Return the [X, Y] coordinate for the center point of the cell that contains the specified text.  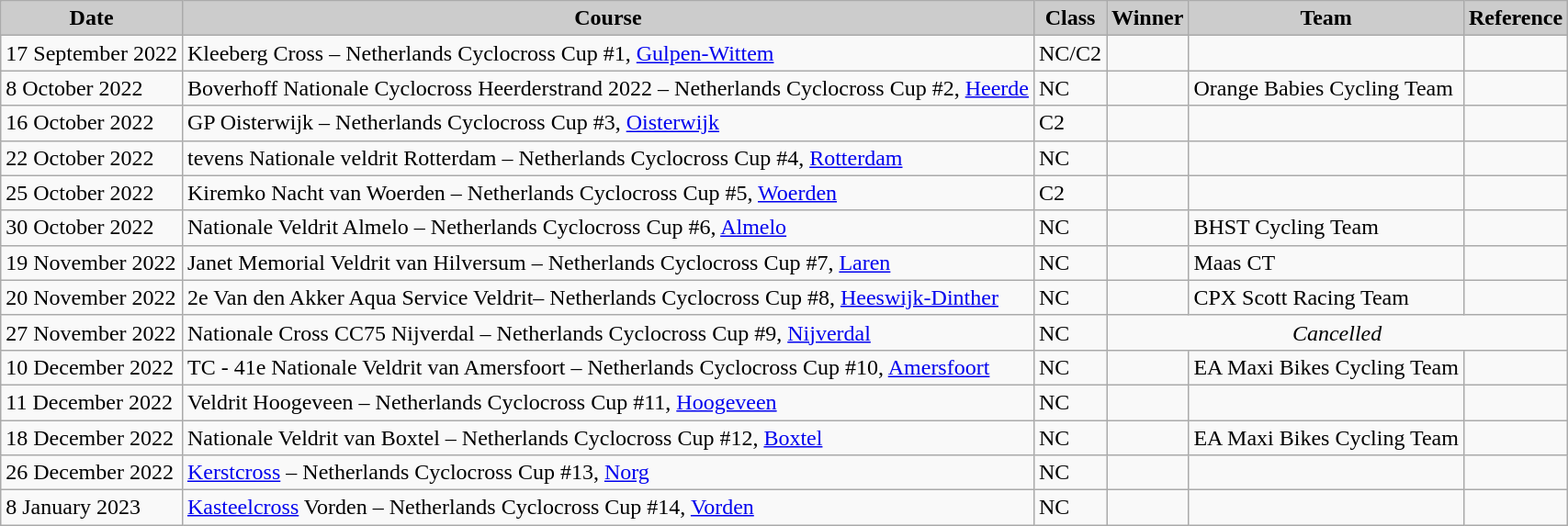
Nationale Veldrit Almelo – Netherlands Cyclocross Cup #6, Almelo [608, 228]
Date [92, 18]
8 October 2022 [92, 88]
11 December 2022 [92, 402]
GP Oisterwijk – Netherlands Cyclocross Cup #3, Oisterwijk [608, 123]
Team [1326, 18]
19 November 2022 [92, 263]
NC/C2 [1069, 53]
Reference [1516, 18]
20 November 2022 [92, 297]
Course [608, 18]
Nationale Veldrit van Boxtel – Netherlands Cyclocross Cup #12, Boxtel [608, 438]
Boverhoff Nationale Cyclocross Heerderstrand 2022 – Netherlands Cyclocross Cup #2, Heerde [608, 88]
Class [1069, 18]
Winner [1148, 18]
25 October 2022 [92, 193]
17 September 2022 [92, 53]
CPX Scott Racing Team [1326, 297]
Kasteelcross Vorden – Netherlands Cyclocross Cup #14, Vorden [608, 508]
30 October 2022 [92, 228]
Kleeberg Cross – Netherlands Cyclocross Cup #1, Gulpen-Wittem [608, 53]
BHST Cycling Team [1326, 228]
18 December 2022 [92, 438]
Kiremko Nacht van Woerden – Netherlands Cyclocross Cup #5, Woerden [608, 193]
Maas CT [1326, 263]
Veldrit Hoogeveen – Netherlands Cyclocross Cup #11, Hoogeveen [608, 402]
Kerstcross – Netherlands Cyclocross Cup #13, Norg [608, 473]
tevens Nationale veldrit Rotterdam – Netherlands Cyclocross Cup #4, Rotterdam [608, 158]
10 December 2022 [92, 367]
26 December 2022 [92, 473]
Janet Memorial Veldrit van Hilversum – Netherlands Cyclocross Cup #7, Laren [608, 263]
16 October 2022 [92, 123]
Cancelled [1337, 332]
2e Van den Akker Aqua Service Veldrit– Netherlands Cyclocross Cup #8, Heeswijk-Dinther [608, 297]
27 November 2022 [92, 332]
8 January 2023 [92, 508]
22 October 2022 [92, 158]
TC - 41e Nationale Veldrit van Amersfoort – Netherlands Cyclocross Cup #10, Amersfoort [608, 367]
Nationale Cross CC75 Nijverdal – Netherlands Cyclocross Cup #9, Nijverdal [608, 332]
Orange Babies Cycling Team [1326, 88]
